Pinpoint the cell where the given text exists, returning its (X, Y) midpoint coordinate. 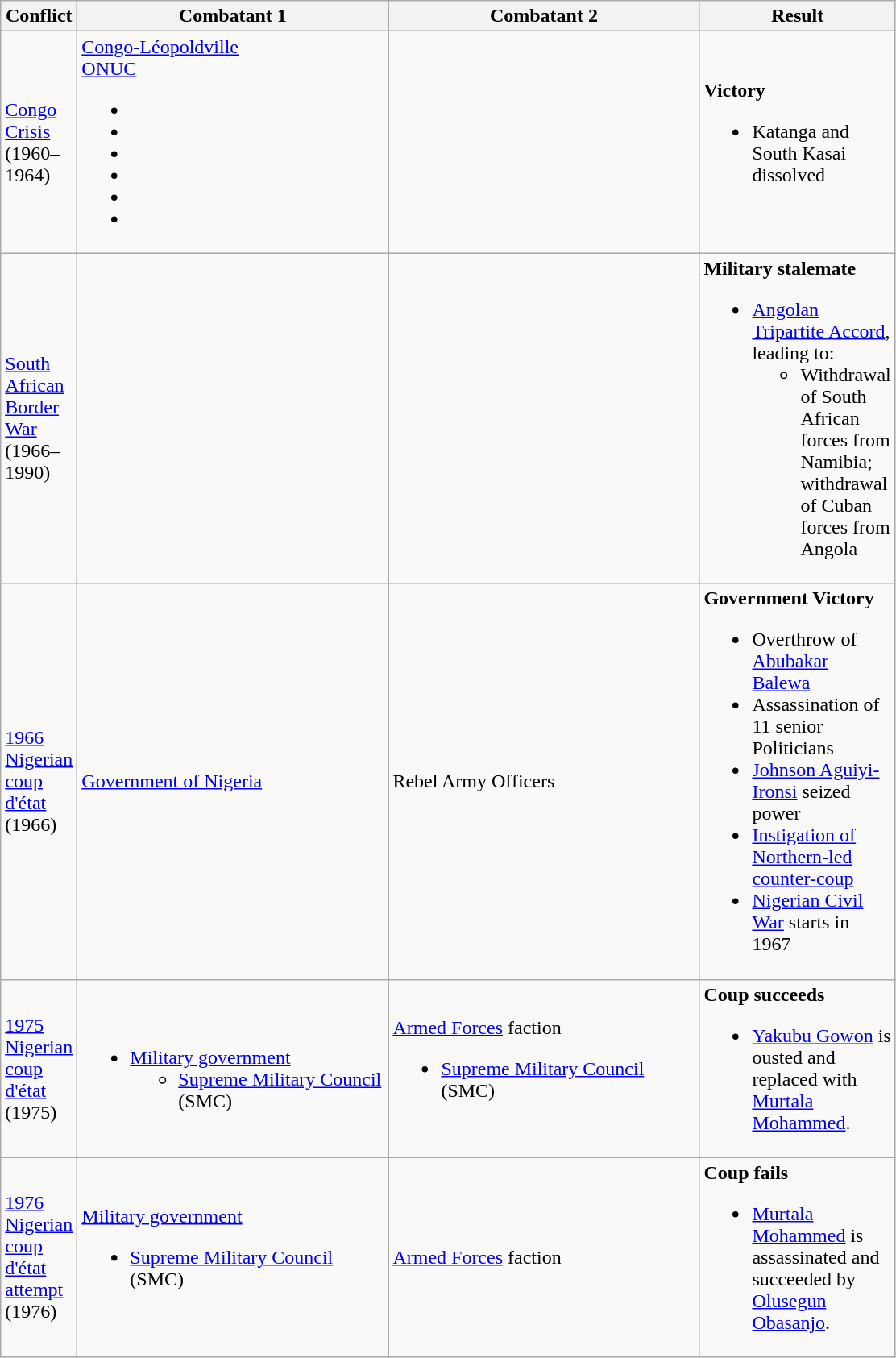
Result (798, 16)
Conflict (39, 16)
1976 Nigerian coup d'état attempt(1976) (39, 1257)
1975 Nigerian coup d'état(1975) (39, 1069)
Military stalemateAngolan Tripartite Accord, leading to:Withdrawal of South African forces from Namibia; withdrawal of Cuban forces from Angola (798, 418)
Congo-Léopoldville ONUC (233, 142)
Rebel Army Officers (544, 782)
Armed Forces factionSupreme Military Council (SMC) (544, 1069)
Coup failsMurtala Mohammed is assassinated and succeeded by Olusegun Obasanjo. (798, 1257)
Combatant 1 (233, 16)
Congo Crisis(1960–1964) (39, 142)
1966 Nigerian coup d'état(1966) (39, 782)
Coup succeedsYakubu Gowon is ousted and replaced with Murtala Mohammed. (798, 1069)
Armed Forces faction (544, 1257)
Combatant 2 (544, 16)
Government of Nigeria (233, 782)
VictoryKatanga and South Kasai dissolved (798, 142)
South African Border War(1966–1990) (39, 418)
